Find where the given text appears and provide that cell's center as (X, Y) coordinate. 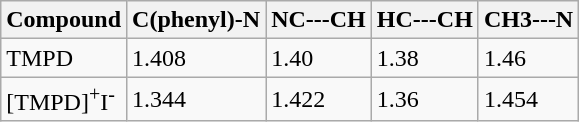
HC---CH (424, 20)
1.408 (196, 58)
1.344 (196, 100)
1.46 (528, 58)
1.40 (319, 58)
1.454 (528, 100)
1.422 (319, 100)
CH3---N (528, 20)
1.38 (424, 58)
1.36 (424, 100)
Compound (64, 20)
NC---CH (319, 20)
C(phenyl)-N (196, 20)
[TMPD]+I- (64, 100)
TMPD (64, 58)
